Identify which cell holds the provided text, then report its [X, Y] central coordinate. 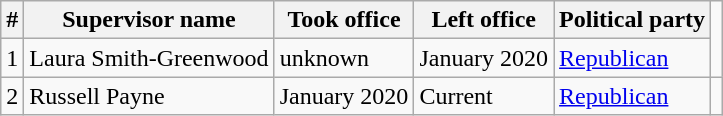
Left office [484, 20]
Russell Payne [149, 96]
2 [12, 96]
unknown [344, 58]
Laura Smith-Greenwood [149, 58]
Current [484, 96]
Took office [344, 20]
# [12, 20]
1 [12, 58]
Political party [632, 20]
Supervisor name [149, 20]
